Locate the cell with the specified text and output its (X, Y) center coordinate. 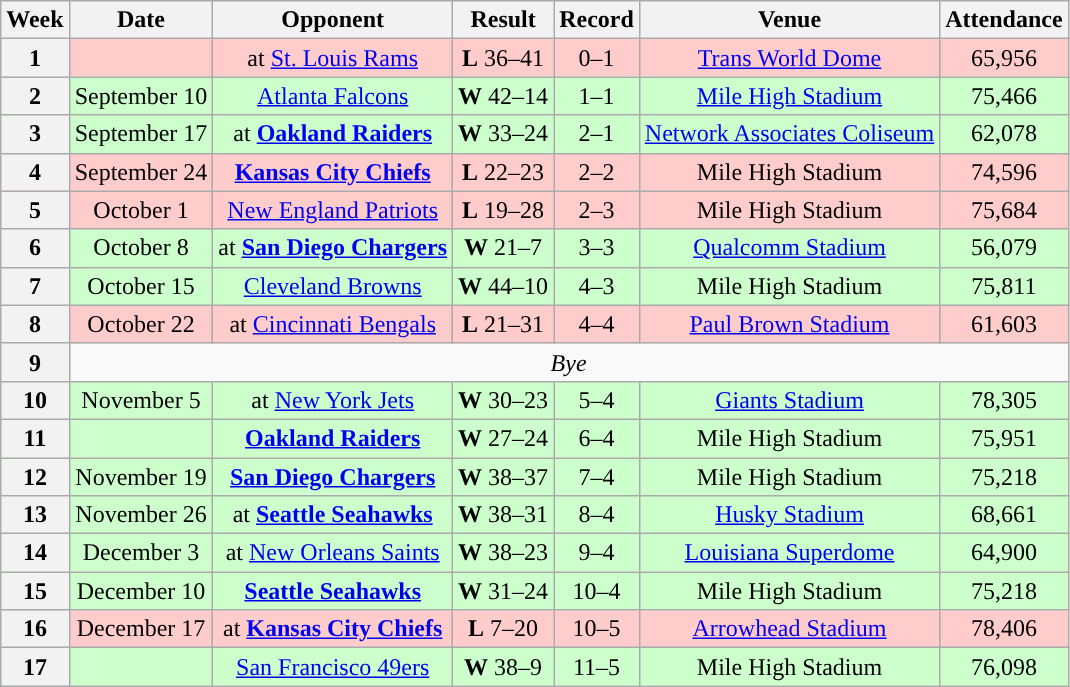
New England Patriots (333, 210)
December 17 (141, 629)
San Francisco 49ers (333, 667)
68,661 (1004, 515)
75,951 (1004, 438)
W 30–23 (504, 400)
74,596 (1004, 172)
L 19–28 (504, 210)
10–4 (597, 591)
W 21–7 (504, 248)
Cleveland Browns (333, 286)
at Seattle Seahawks (333, 515)
9 (35, 362)
October 15 (141, 286)
Kansas City Chiefs (333, 172)
Week (35, 20)
at New Orleans Saints (333, 553)
at Kansas City Chiefs (333, 629)
W 38–23 (504, 553)
September 17 (141, 134)
62,078 (1004, 134)
75,811 (1004, 286)
L 21–31 (504, 324)
at St. Louis Rams (333, 58)
1 (35, 58)
2–1 (597, 134)
8–4 (597, 515)
11–5 (597, 667)
Oakland Raiders (333, 438)
Result (504, 20)
Date (141, 20)
7 (35, 286)
75,466 (1004, 96)
4 (35, 172)
November 26 (141, 515)
W 38–31 (504, 515)
W 27–24 (504, 438)
2–3 (597, 210)
at Oakland Raiders (333, 134)
L 22–23 (504, 172)
Bye (568, 362)
Trans World Dome (789, 58)
75,684 (1004, 210)
2–2 (597, 172)
10–5 (597, 629)
L 36–41 (504, 58)
at San Diego Chargers (333, 248)
Seattle Seahawks (333, 591)
Louisiana Superdome (789, 553)
4–4 (597, 324)
Giants Stadium (789, 400)
12 (35, 477)
3–3 (597, 248)
October 1 (141, 210)
at New York Jets (333, 400)
76,098 (1004, 667)
Venue (789, 20)
at Cincinnati Bengals (333, 324)
65,956 (1004, 58)
11 (35, 438)
September 24 (141, 172)
78,305 (1004, 400)
December 3 (141, 553)
Opponent (333, 20)
September 10 (141, 96)
Arrowhead Stadium (789, 629)
Atlanta Falcons (333, 96)
7–4 (597, 477)
10 (35, 400)
6 (35, 248)
Attendance (1004, 20)
8 (35, 324)
13 (35, 515)
14 (35, 553)
W 33–24 (504, 134)
9–4 (597, 553)
5–4 (597, 400)
0–1 (597, 58)
78,406 (1004, 629)
17 (35, 667)
16 (35, 629)
64,900 (1004, 553)
San Diego Chargers (333, 477)
L 7–20 (504, 629)
6–4 (597, 438)
W 38–9 (504, 667)
Husky Stadium (789, 515)
October 22 (141, 324)
15 (35, 591)
3 (35, 134)
December 10 (141, 591)
2 (35, 96)
W 44–10 (504, 286)
Paul Brown Stadium (789, 324)
November 19 (141, 477)
November 5 (141, 400)
56,079 (1004, 248)
61,603 (1004, 324)
Qualcomm Stadium (789, 248)
5 (35, 210)
Record (597, 20)
1–1 (597, 96)
W 42–14 (504, 96)
October 8 (141, 248)
W 31–24 (504, 591)
4–3 (597, 286)
Network Associates Coliseum (789, 134)
W 38–37 (504, 477)
